For the text-containing cell, return its midpoint in (X, Y) coordinate format. 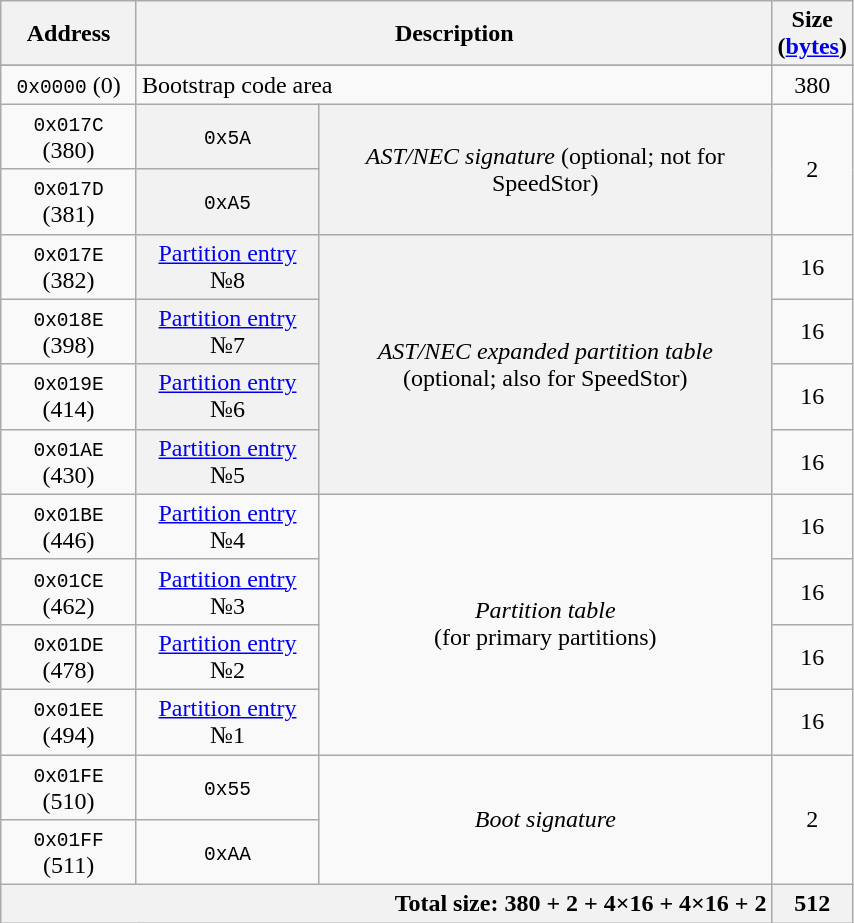
0x018E (398) (69, 332)
0x017C (380) (69, 136)
0x01BE (446) (69, 526)
0x01EE (494) (69, 722)
Address (69, 34)
Bootstrap code area (454, 85)
Partition entry №2 (227, 656)
Partition entry №7 (227, 332)
Description (454, 34)
Partition entry №6 (227, 396)
Partition entry №8 (227, 266)
0x55 (227, 786)
0x017E (382) (69, 266)
380 (812, 85)
Partition entry №3 (227, 592)
Partition table(for primary partitions) (546, 624)
AST/NEC signature (optional; not for SpeedStor) (546, 169)
0x017D (381) (69, 202)
Partition entry №4 (227, 526)
512 (812, 904)
0x01FF (511) (69, 852)
AST/NEC expanded partition table(optional; also for SpeedStor) (546, 364)
0x019E (414) (69, 396)
0x01FE (510) (69, 786)
0x01CE (462) (69, 592)
0xA5 (227, 202)
0x01AE (430) (69, 462)
0xAA (227, 852)
0x0000 (0) (69, 85)
Size(bytes) (812, 34)
0x01DE (478) (69, 656)
0x5A (227, 136)
Partition entry №5 (227, 462)
Total size: 380 + 2 + 4×16 + 4×16 + 2 (386, 904)
Partition entry №1 (227, 722)
Boot signature (546, 819)
